From the cell containing the given text, extract its center point as (X, Y) coordinate. 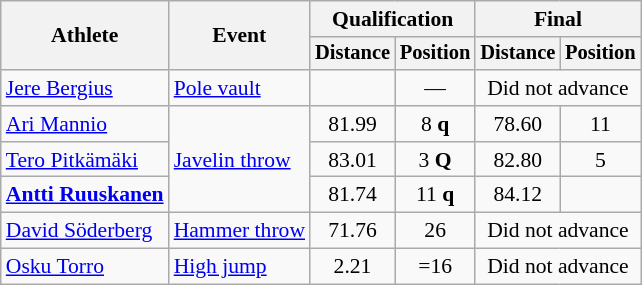
David Söderberg (85, 231)
— (435, 88)
Jere Bergius (85, 88)
High jump (240, 267)
3 Q (435, 160)
81.74 (352, 195)
78.60 (518, 124)
8 q (435, 124)
=16 (435, 267)
Tero Pitkämäki (85, 160)
81.99 (352, 124)
71.76 (352, 231)
84.12 (518, 195)
Pole vault (240, 88)
Osku Torro (85, 267)
11 q (435, 195)
Ari Mannio (85, 124)
11 (600, 124)
5 (600, 160)
Final (558, 19)
Event (240, 36)
Hammer throw (240, 231)
Javelin throw (240, 160)
82.80 (518, 160)
Athlete (85, 36)
26 (435, 231)
83.01 (352, 160)
Antti Ruuskanen (85, 195)
Qualification (392, 19)
2.21 (352, 267)
